For the text-containing cell, return its midpoint in [x, y] coordinate format. 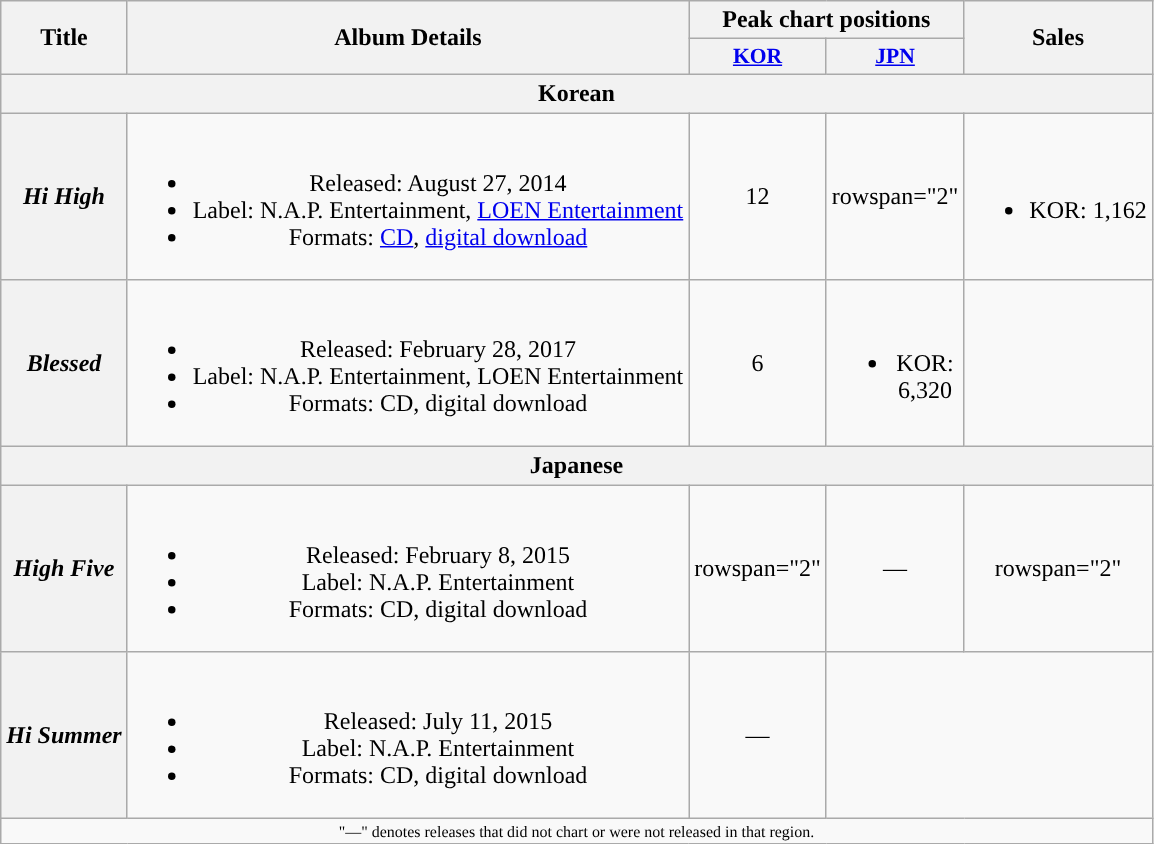
KOR: 6,320 [895, 364]
6 [758, 364]
Album Details [408, 38]
KOR: 1,162 [1058, 196]
JPN [895, 57]
Hi High [64, 196]
Released: February 8, 2015Label: N.A.P. EntertainmentFormats: CD, digital download [408, 568]
Released: February 28, 2017Label: N.A.P. Entertainment, LOEN EntertainmentFormats: CD, digital download [408, 364]
KOR [758, 57]
Blessed [64, 364]
12 [758, 196]
Korean [576, 93]
Peak chart positions [826, 20]
Released: August 27, 2014Label: N.A.P. Entertainment, LOEN EntertainmentFormats: CD, digital download [408, 196]
Title [64, 38]
Released: July 11, 2015Label: N.A.P. EntertainmentFormats: CD, digital download [408, 736]
High Five [64, 568]
Japanese [576, 466]
Hi Summer [64, 736]
"—" denotes releases that did not chart or were not released in that region. [576, 831]
Sales [1058, 38]
